Provide the [X, Y] coordinate of the cell's center where the given text is located.  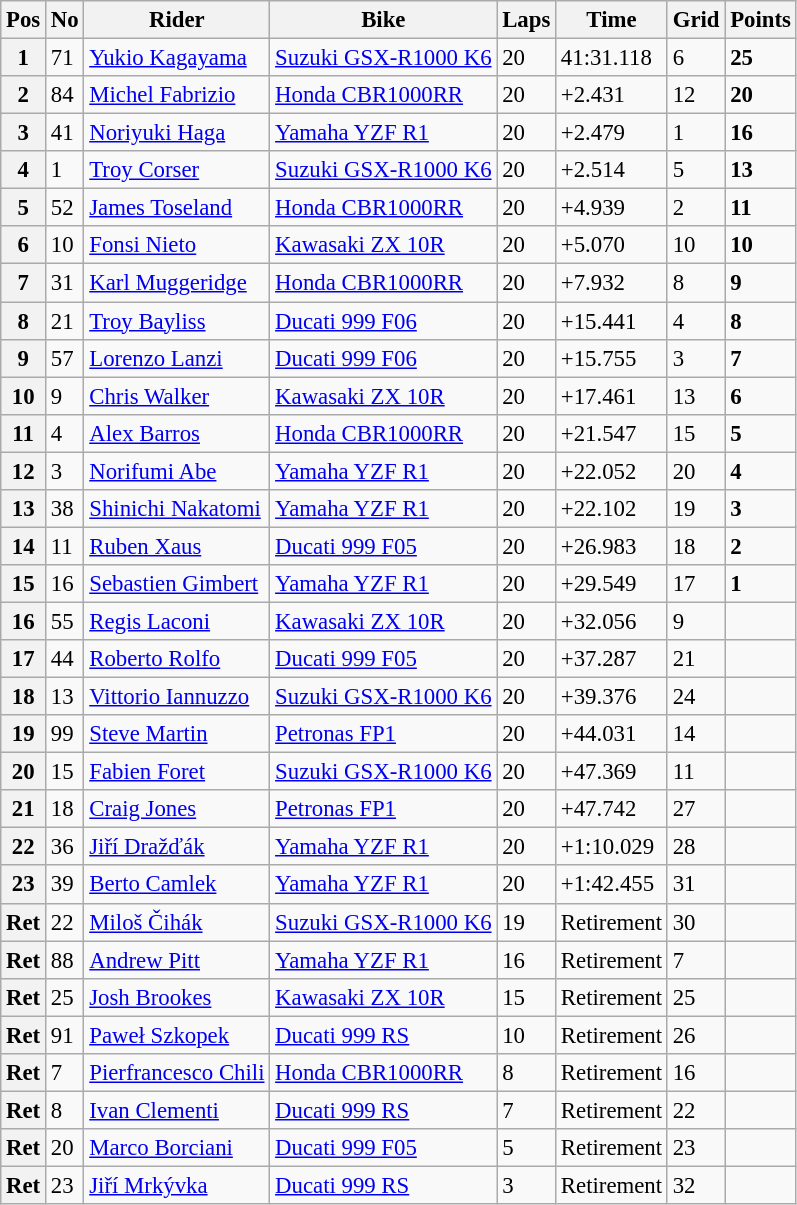
Laps [526, 20]
Grid [696, 20]
Paweł Szkopek [177, 1035]
+5.070 [612, 245]
Andrew Pitt [177, 960]
Pos [24, 20]
26 [696, 1035]
30 [696, 922]
Troy Bayliss [177, 321]
Jiří Mrkývka [177, 1185]
91 [65, 1035]
+2.514 [612, 170]
Norifumi Abe [177, 471]
52 [65, 208]
Steve Martin [177, 734]
Fonsi Nieto [177, 245]
55 [65, 621]
Chris Walker [177, 396]
41 [65, 133]
38 [65, 509]
Pierfrancesco Chili [177, 1073]
Ruben Xaus [177, 546]
Lorenzo Lanzi [177, 358]
24 [696, 697]
+15.755 [612, 358]
84 [65, 95]
Points [760, 20]
36 [65, 847]
+7.932 [612, 283]
+1:42.455 [612, 885]
+32.056 [612, 621]
James Toseland [177, 208]
Marco Borciani [177, 1148]
+2.431 [612, 95]
+44.031 [612, 734]
+47.369 [612, 772]
Rider [177, 20]
27 [696, 809]
No [65, 20]
+29.549 [612, 584]
88 [65, 960]
+22.052 [612, 471]
44 [65, 659]
Noriyuki Haga [177, 133]
Berto Camlek [177, 885]
Troy Corser [177, 170]
28 [696, 847]
+22.102 [612, 509]
+4.939 [612, 208]
32 [696, 1185]
+15.441 [612, 321]
Fabien Foret [177, 772]
Jiří Dražďák [177, 847]
Alex Barros [177, 433]
Regis Laconi [177, 621]
Vittorio Iannuzzo [177, 697]
Yukio Kagayama [177, 58]
Roberto Rolfo [177, 659]
+26.983 [612, 546]
Ivan Clementi [177, 1110]
Bike [384, 20]
Miloš Čihák [177, 922]
+21.547 [612, 433]
71 [65, 58]
Karl Muggeridge [177, 283]
+1:10.029 [612, 847]
99 [65, 734]
Josh Brookes [177, 997]
Craig Jones [177, 809]
Michel Fabrizio [177, 95]
+37.287 [612, 659]
+17.461 [612, 396]
+39.376 [612, 697]
57 [65, 358]
Time [612, 20]
+2.479 [612, 133]
Sebastien Gimbert [177, 584]
Shinichi Nakatomi [177, 509]
41:31.118 [612, 58]
+47.742 [612, 809]
39 [65, 885]
